Scan for the cell matching the given text and deliver its (x, y) coordinate at center. 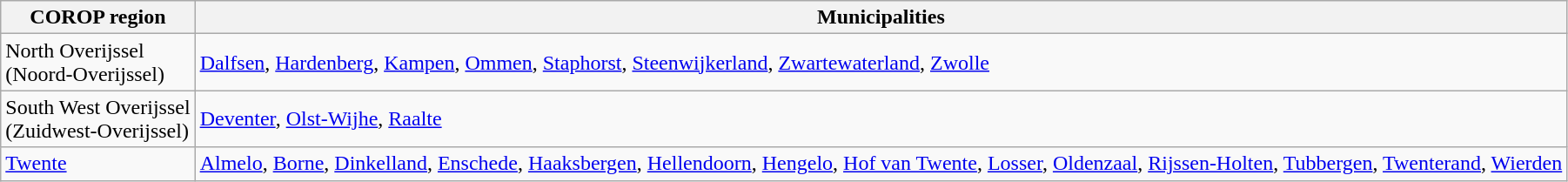
Municipalities (881, 17)
South West Overijssel(Zuidwest-Overijssel) (97, 118)
Deventer, Olst-Wijhe, Raalte (881, 118)
Dalfsen, Hardenberg, Kampen, Ommen, Staphorst, Steenwijkerland, Zwartewaterland, Zwolle (881, 63)
COROP region (97, 17)
Twente (97, 164)
North Overijssel(Noord-Overijssel) (97, 63)
